Locate the cell with the specified text and output its (x, y) center coordinate. 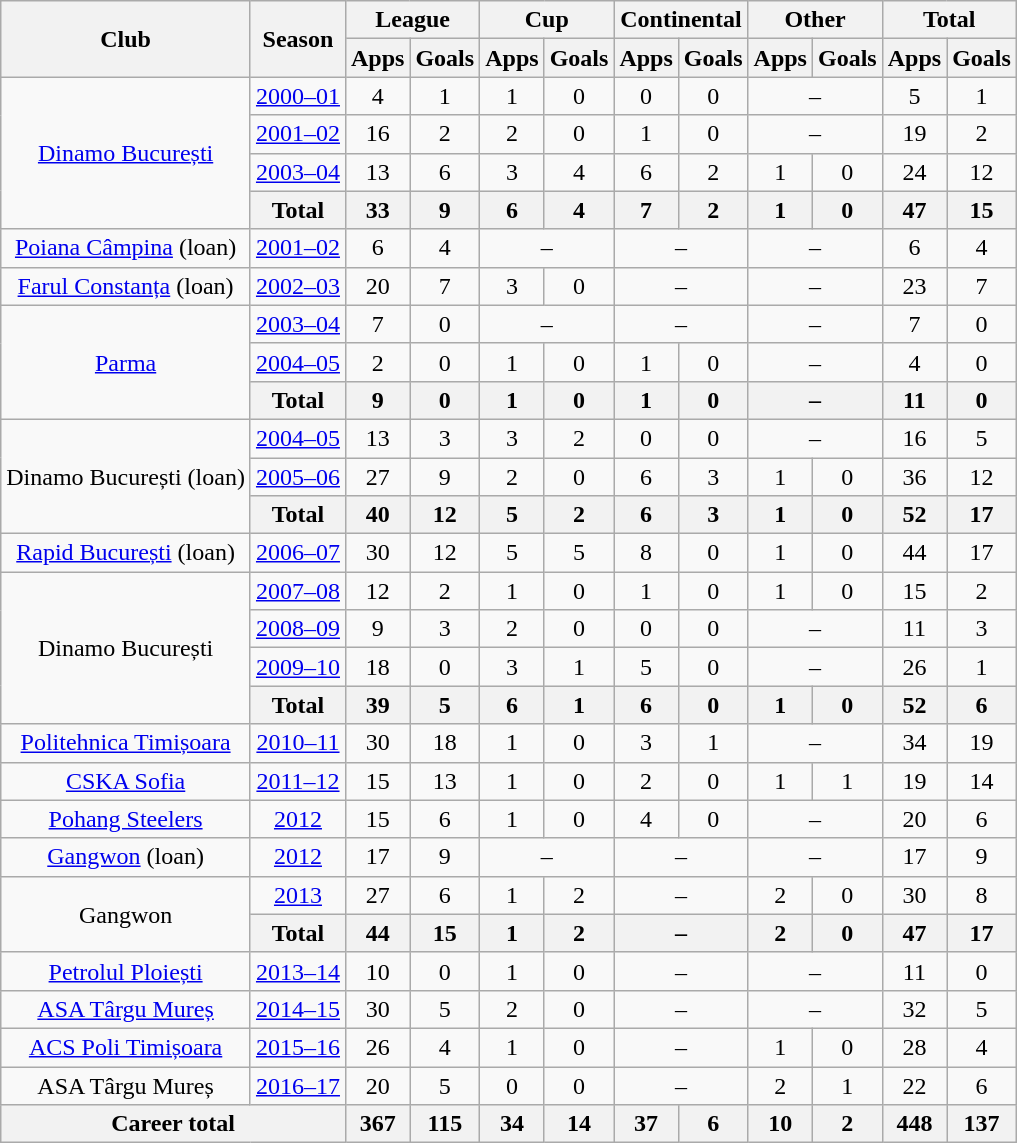
2013–14 (298, 971)
2000–01 (298, 96)
Farul Constanța (loan) (126, 286)
2007–08 (298, 591)
Parma (126, 362)
2013 (298, 895)
2009–10 (298, 667)
2010–11 (298, 743)
2011–12 (298, 781)
Pohang Steelers (126, 819)
2005–06 (298, 477)
2014–15 (298, 1009)
23 (914, 286)
Petrolul Ploiești (126, 971)
Poiana Câmpina (loan) (126, 248)
Season (298, 39)
Rapid București (loan) (126, 553)
Cup (547, 20)
36 (914, 477)
40 (377, 515)
137 (982, 1124)
2015–16 (298, 1047)
Gangwon (loan) (126, 857)
39 (377, 705)
Club (126, 39)
367 (377, 1124)
33 (377, 210)
2016–17 (298, 1085)
League (412, 20)
2008–09 (298, 629)
ACS Poli Timișoara (126, 1047)
22 (914, 1085)
448 (914, 1124)
2006–07 (298, 553)
CSKA Sofia (126, 781)
2002–03 (298, 286)
Continental (681, 20)
28 (914, 1047)
Career total (174, 1124)
115 (445, 1124)
24 (914, 172)
37 (646, 1124)
Dinamo București (loan) (126, 476)
Politehnica Timișoara (126, 743)
Other (815, 20)
Gangwon (126, 914)
32 (914, 1009)
